Determine the (x, y) coordinate at the center of the cell enclosing the given text.  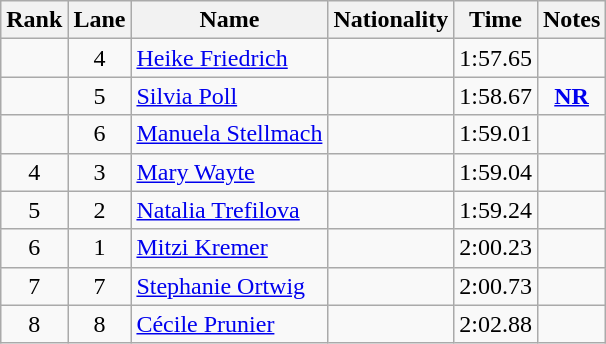
3 (100, 172)
Heike Friedrich (230, 58)
Rank (34, 20)
1:57.65 (496, 58)
1:59.24 (496, 210)
Nationality (391, 20)
Mitzi Kremer (230, 248)
Name (230, 20)
Time (496, 20)
2 (100, 210)
Silvia Poll (230, 96)
1 (100, 248)
2:00.23 (496, 248)
Lane (100, 20)
NR (571, 96)
2:02.88 (496, 324)
1:59.01 (496, 134)
Mary Wayte (230, 172)
Stephanie Ortwig (230, 286)
Cécile Prunier (230, 324)
1:58.67 (496, 96)
Notes (571, 20)
1:59.04 (496, 172)
Manuela Stellmach (230, 134)
Natalia Trefilova (230, 210)
2:00.73 (496, 286)
